Provide the [X, Y] coordinate of the cell's center where the given text is located.  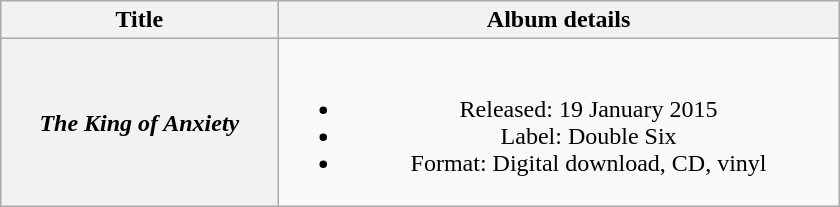
Title [140, 20]
Released: 19 January 2015Label: Double SixFormat: Digital download, CD, vinyl [558, 122]
The King of Anxiety [140, 122]
Album details [558, 20]
